Output the (X, Y) coordinate of the center of the cell containing the given text.  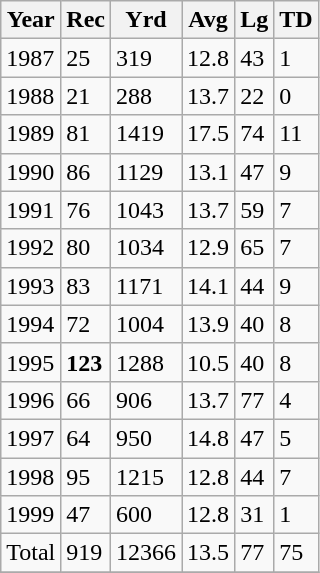
1171 (146, 286)
11 (296, 134)
10.5 (208, 362)
75 (296, 553)
1288 (146, 362)
1999 (31, 515)
1997 (31, 438)
12.9 (208, 248)
1989 (31, 134)
288 (146, 96)
Year (31, 20)
1129 (146, 172)
64 (86, 438)
919 (86, 553)
81 (86, 134)
1034 (146, 248)
25 (86, 58)
Lg (254, 20)
Total (31, 553)
13.1 (208, 172)
13.9 (208, 324)
1419 (146, 134)
31 (254, 515)
950 (146, 438)
1991 (31, 210)
123 (86, 362)
13.5 (208, 553)
600 (146, 515)
1987 (31, 58)
95 (86, 477)
66 (86, 400)
83 (86, 286)
22 (254, 96)
Yrd (146, 20)
Rec (86, 20)
12366 (146, 553)
1993 (31, 286)
14.8 (208, 438)
1992 (31, 248)
59 (254, 210)
1215 (146, 477)
74 (254, 134)
0 (296, 96)
1990 (31, 172)
Avg (208, 20)
43 (254, 58)
1004 (146, 324)
319 (146, 58)
14.1 (208, 286)
72 (86, 324)
1994 (31, 324)
17.5 (208, 134)
76 (86, 210)
86 (86, 172)
1998 (31, 477)
906 (146, 400)
1995 (31, 362)
80 (86, 248)
1988 (31, 96)
21 (86, 96)
4 (296, 400)
65 (254, 248)
5 (296, 438)
1043 (146, 210)
1996 (31, 400)
TD (296, 20)
